Pinpoint the cell where the given text exists, returning its [x, y] midpoint coordinate. 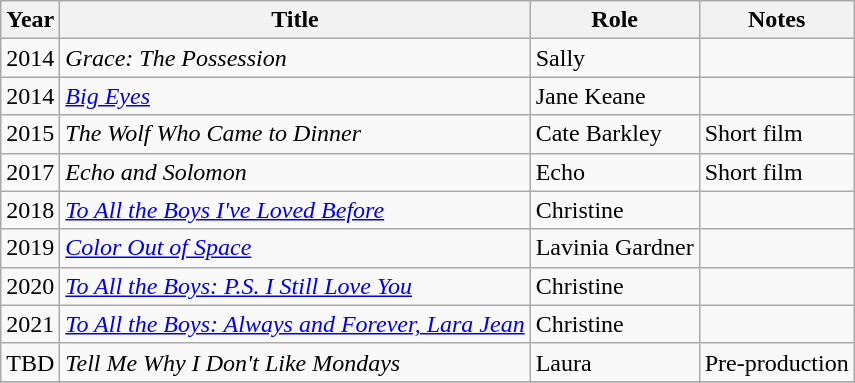
Pre-production [776, 362]
Notes [776, 20]
Laura [614, 362]
Lavinia Gardner [614, 248]
The Wolf Who Came to Dinner [295, 134]
Year [30, 20]
Echo and Solomon [295, 172]
2018 [30, 210]
Echo [614, 172]
Sally [614, 58]
2021 [30, 324]
To All the Boys: P.S. I Still Love You [295, 286]
2017 [30, 172]
TBD [30, 362]
2015 [30, 134]
Grace: The Possession [295, 58]
Title [295, 20]
To All the Boys: Always and Forever, Lara Jean [295, 324]
Color Out of Space [295, 248]
2020 [30, 286]
Big Eyes [295, 96]
Cate Barkley [614, 134]
Tell Me Why I Don't Like Mondays [295, 362]
2019 [30, 248]
To All the Boys I've Loved Before [295, 210]
Role [614, 20]
Jane Keane [614, 96]
